Detect which cell encompasses the target text, then output its (x, y) center coordinate. 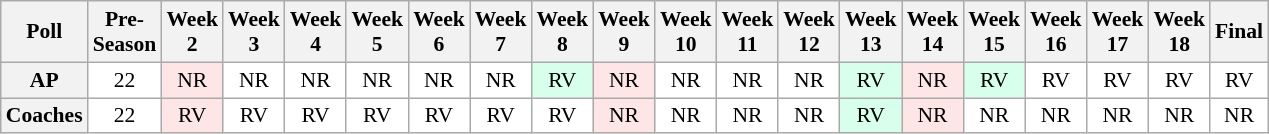
Week15 (994, 32)
Week10 (686, 32)
Week16 (1056, 32)
Week5 (377, 32)
Coaches (44, 116)
Final (1239, 32)
Week8 (562, 32)
Week7 (501, 32)
Week17 (1118, 32)
Week6 (439, 32)
AP (44, 80)
Poll (44, 32)
Pre-Season (125, 32)
Week14 (933, 32)
Week2 (192, 32)
Week3 (254, 32)
Week11 (748, 32)
Week9 (624, 32)
Week13 (871, 32)
Week12 (809, 32)
Week4 (316, 32)
Week18 (1179, 32)
